Pinpoint the cell where the given text exists, returning its (X, Y) midpoint coordinate. 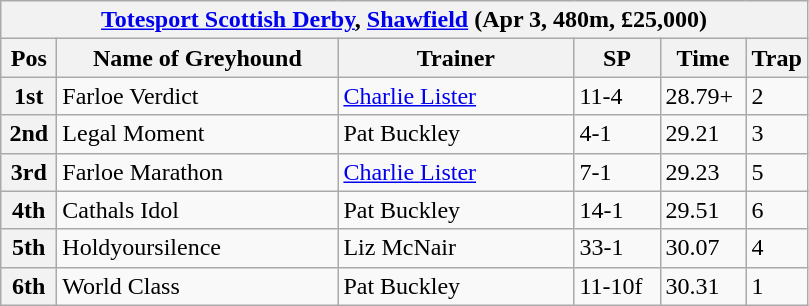
14-1 (617, 210)
Name of Greyhound (198, 58)
Trap (776, 58)
3 (776, 134)
5 (776, 172)
Trainer (456, 58)
1st (29, 96)
2nd (29, 134)
28.79+ (703, 96)
7-1 (617, 172)
Holdyoursilence (198, 248)
Farloe Marathon (198, 172)
4-1 (617, 134)
Liz McNair (456, 248)
6 (776, 210)
World Class (198, 286)
4 (776, 248)
11-4 (617, 96)
1 (776, 286)
3rd (29, 172)
Pos (29, 58)
33-1 (617, 248)
29.23 (703, 172)
Totesport Scottish Derby, Shawfield (Apr 3, 480m, £25,000) (404, 20)
4th (29, 210)
5th (29, 248)
SP (617, 58)
29.51 (703, 210)
Cathals Idol (198, 210)
11-10f (617, 286)
Time (703, 58)
29.21 (703, 134)
30.07 (703, 248)
Farloe Verdict (198, 96)
2 (776, 96)
Legal Moment (198, 134)
6th (29, 286)
30.31 (703, 286)
